For the text-containing cell, return its midpoint in [X, Y] coordinate format. 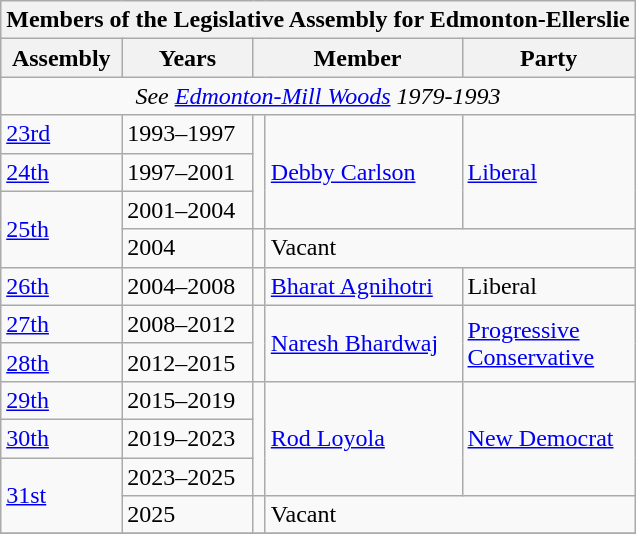
Assembly [62, 58]
28th [62, 362]
See Edmonton-Mill Woods 1979-1993 [318, 96]
Naresh Bhardwaj [364, 343]
Rod Loyola [364, 438]
2012–2015 [188, 362]
2025 [188, 515]
2015–2019 [188, 400]
New Democrat [548, 438]
Years [188, 58]
30th [62, 438]
Bharat Agnihotri [364, 286]
Debby Carlson [364, 172]
Party [548, 58]
27th [62, 324]
2019–2023 [188, 438]
29th [62, 400]
26th [62, 286]
2001–2004 [188, 210]
Members of the Legislative Assembly for Edmonton-Ellerslie [318, 20]
Member [358, 58]
2004–2008 [188, 286]
ProgressiveConservative [548, 343]
1997–2001 [188, 172]
2023–2025 [188, 477]
2008–2012 [188, 324]
2004 [188, 248]
1993–1997 [188, 134]
24th [62, 172]
31st [62, 496]
23rd [62, 134]
25th [62, 229]
